Pinpoint the cell where the given text exists, returning its (X, Y) midpoint coordinate. 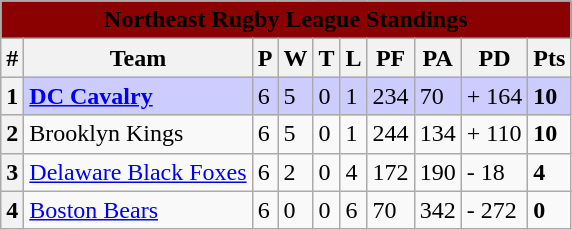
342 (438, 210)
W (296, 58)
Delaware Black Foxes (138, 172)
234 (390, 96)
244 (390, 134)
172 (390, 172)
- 18 (494, 172)
Brooklyn Kings (138, 134)
+ 164 (494, 96)
L (354, 58)
DC Cavalry (138, 96)
3 (12, 172)
Boston Bears (138, 210)
+ 110 (494, 134)
PF (390, 58)
Team (138, 58)
Pts (550, 58)
PA (438, 58)
- 272 (494, 210)
PD (494, 58)
T (326, 58)
# (12, 58)
P (265, 58)
190 (438, 172)
Northeast Rugby League Standings (286, 20)
134 (438, 134)
